Scan for the cell matching the given text and deliver its (x, y) coordinate at center. 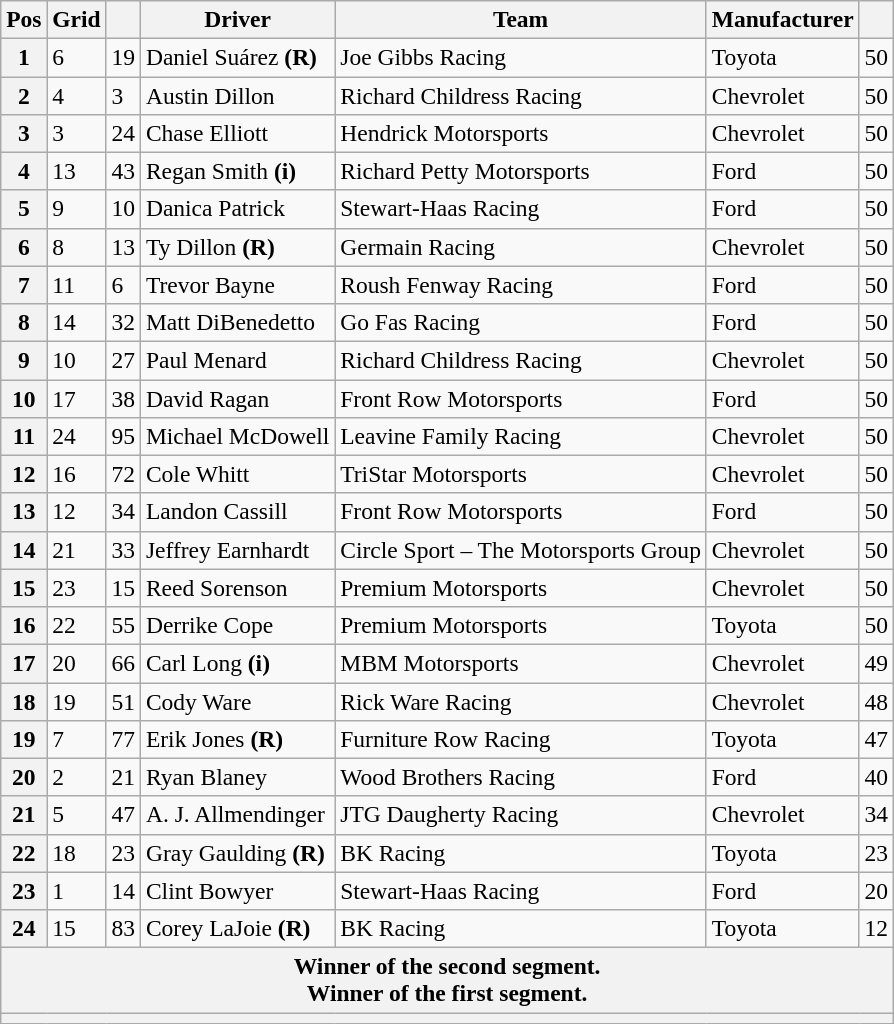
Winner of the second segment. Winner of the first segment. (448, 980)
43 (123, 171)
Roush Fenway Racing (521, 285)
72 (123, 474)
Manufacturer (782, 19)
Michael McDowell (237, 436)
Cole Whitt (237, 474)
Wood Brothers Racing (521, 777)
27 (123, 360)
Rick Ware Racing (521, 701)
Joe Gibbs Racing (521, 57)
Chase Elliott (237, 133)
Germain Racing (521, 247)
55 (123, 625)
38 (123, 398)
Ryan Blaney (237, 777)
32 (123, 322)
Landon Cassill (237, 512)
Trevor Bayne (237, 285)
66 (123, 663)
Cody Ware (237, 701)
Hendrick Motorsports (521, 133)
Danica Patrick (237, 209)
51 (123, 701)
Clint Bowyer (237, 891)
A. J. Allmendinger (237, 815)
Regan Smith (i) (237, 171)
40 (876, 777)
48 (876, 701)
Driver (237, 19)
95 (123, 436)
Leavine Family Racing (521, 436)
77 (123, 739)
Austin Dillon (237, 95)
Derrike Cope (237, 625)
Richard Petty Motorsports (521, 171)
Matt DiBenedetto (237, 322)
Ty Dillon (R) (237, 247)
83 (123, 928)
Reed Sorenson (237, 588)
Team (521, 19)
Daniel Suárez (R) (237, 57)
Carl Long (i) (237, 663)
33 (123, 550)
David Ragan (237, 398)
Grid (76, 19)
49 (876, 663)
Erik Jones (R) (237, 739)
Corey LaJoie (R) (237, 928)
MBM Motorsports (521, 663)
Furniture Row Racing (521, 739)
JTG Daugherty Racing (521, 815)
Gray Gaulding (R) (237, 853)
Paul Menard (237, 360)
Pos (24, 19)
Circle Sport – The Motorsports Group (521, 550)
TriStar Motorsports (521, 474)
Jeffrey Earnhardt (237, 550)
Go Fas Racing (521, 322)
